Locate the cell with the specified text and output its [x, y] center coordinate. 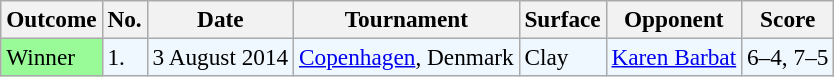
Surface [562, 19]
No. [124, 19]
Date [220, 19]
6–4, 7–5 [788, 57]
1. [124, 57]
Clay [562, 57]
Score [788, 19]
Opponent [674, 19]
Copenhagen, Denmark [406, 57]
Tournament [406, 19]
3 August 2014 [220, 57]
Outcome [52, 19]
Winner [52, 57]
Karen Barbat [674, 57]
